Output the (x, y) coordinate of the center of the cell containing the given text.  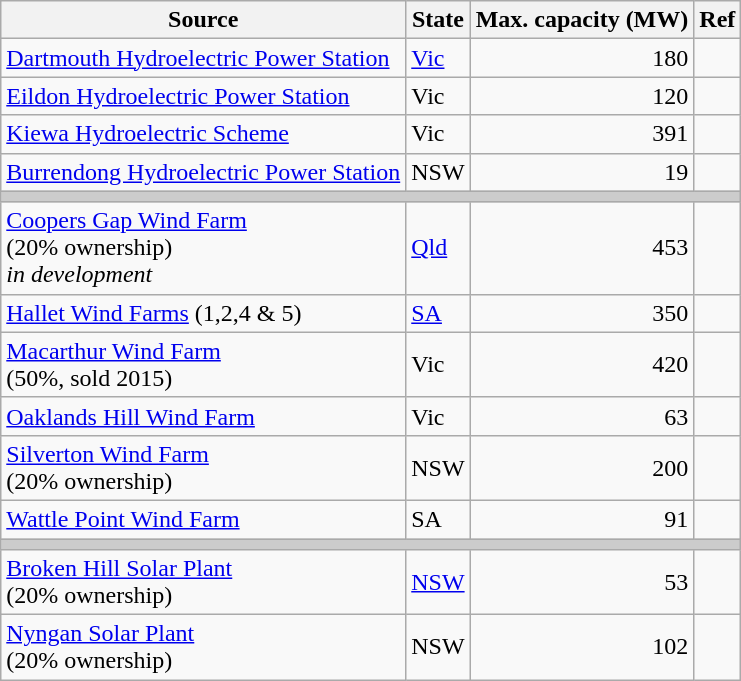
91 (582, 519)
Coopers Gap Wind Farm(20% ownership)in development (204, 248)
63 (582, 416)
453 (582, 248)
Ref (718, 20)
Qld (438, 248)
Dartmouth Hydroelectric Power Station (204, 58)
Broken Hill Solar Plant(20% ownership) (204, 582)
Source (204, 20)
391 (582, 134)
Max. capacity (MW) (582, 20)
Nyngan Solar Plant(20% ownership) (204, 648)
Burrendong Hydroelectric Power Station (204, 172)
19 (582, 172)
53 (582, 582)
120 (582, 96)
Silverton Wind Farm(20% ownership) (204, 468)
Eildon Hydroelectric Power Station (204, 96)
Hallet Wind Farms (1,2,4 & 5) (204, 313)
200 (582, 468)
102 (582, 648)
Kiewa Hydroelectric Scheme (204, 134)
Macarthur Wind Farm (50%, sold 2015) (204, 364)
State (438, 20)
420 (582, 364)
350 (582, 313)
Wattle Point Wind Farm (204, 519)
180 (582, 58)
Oaklands Hill Wind Farm (204, 416)
